Pinpoint the cell where the given text exists, returning its [X, Y] midpoint coordinate. 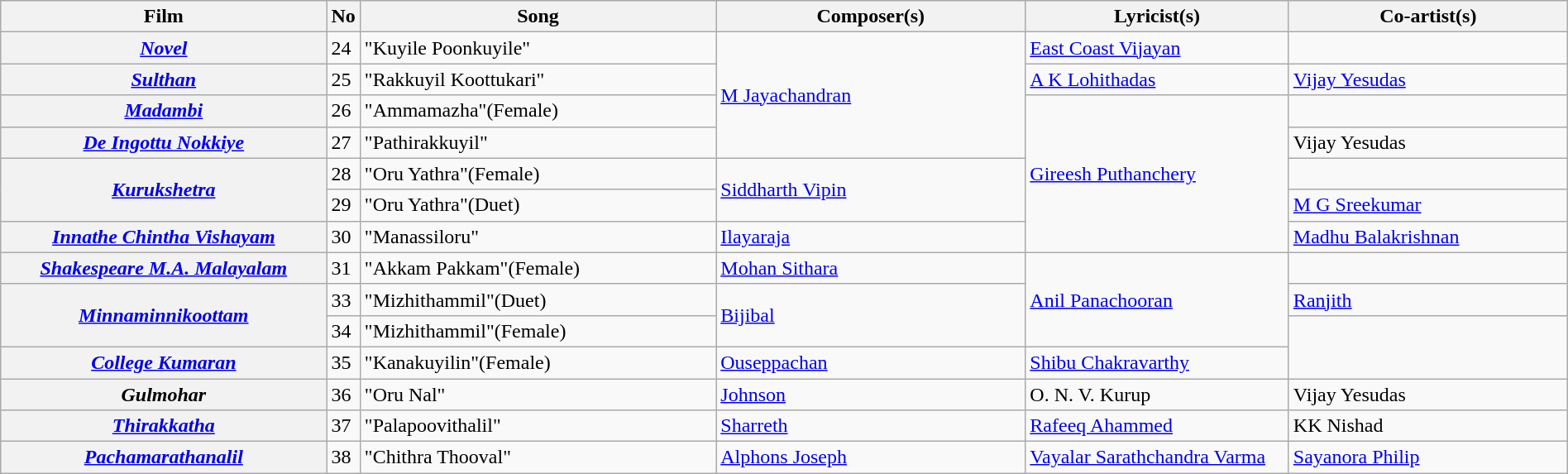
Co-artist(s) [1427, 17]
Film [164, 17]
"Manassiloru" [538, 237]
Shakespeare M.A. Malayalam [164, 268]
"Chithra Thooval" [538, 457]
Composer(s) [871, 17]
Minnaminnikoottam [164, 315]
Song [538, 17]
Johnson [871, 395]
Vayalar Sarathchandra Varma [1158, 457]
"Oru Nal" [538, 395]
Gulmohar [164, 395]
"Oru Yathra"(Female) [538, 174]
"Oru Yathra"(Duet) [538, 205]
33 [343, 299]
25 [343, 79]
37 [343, 426]
College Kumaran [164, 362]
East Coast Vijayan [1158, 48]
Madhu Balakrishnan [1427, 237]
36 [343, 395]
De Ingottu Nokkiye [164, 142]
"Rakkuyil Koottukari" [538, 79]
Ouseppachan [871, 362]
Innathe Chintha Vishayam [164, 237]
A K Lohithadas [1158, 79]
Pachamarathanalil [164, 457]
Mohan Sithara [871, 268]
34 [343, 331]
O. N. V. Kurup [1158, 395]
24 [343, 48]
"Mizhithammil"(Duet) [538, 299]
Ranjith [1427, 299]
"Akkam Pakkam"(Female) [538, 268]
Siddharth Vipin [871, 189]
Novel [164, 48]
26 [343, 111]
"Ammamazha"(Female) [538, 111]
Bijibal [871, 315]
M G Sreekumar [1427, 205]
Ilayaraja [871, 237]
27 [343, 142]
Anil Panachooran [1158, 299]
"Pathirakkuyil" [538, 142]
29 [343, 205]
Sulthan [164, 79]
Kurukshetra [164, 189]
Lyricist(s) [1158, 17]
Alphons Joseph [871, 457]
Shibu Chakravarthy [1158, 362]
30 [343, 237]
"Mizhithammil"(Female) [538, 331]
35 [343, 362]
31 [343, 268]
Thirakkatha [164, 426]
28 [343, 174]
"Kuyile Poonkuyile" [538, 48]
KK Nishad [1427, 426]
No [343, 17]
"Kanakuyilin"(Female) [538, 362]
38 [343, 457]
Rafeeq Ahammed [1158, 426]
M Jayachandran [871, 95]
"Palapoovithalil" [538, 426]
Sharreth [871, 426]
Madambi [164, 111]
Sayanora Philip [1427, 457]
Gireesh Puthanchery [1158, 174]
